For the text-containing cell, return its midpoint in (X, Y) coordinate format. 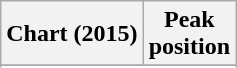
Peakposition (189, 34)
Chart (2015) (72, 34)
